Extract the [x, y] coordinate from the center of the cell holding the provided text.  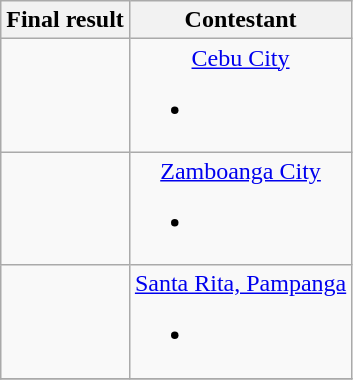
Final result [66, 20]
Santa Rita, Pampanga [240, 322]
Contestant [240, 20]
Cebu City [240, 96]
Zamboanga City [240, 208]
